For the text-containing cell, return its midpoint in (X, Y) coordinate format. 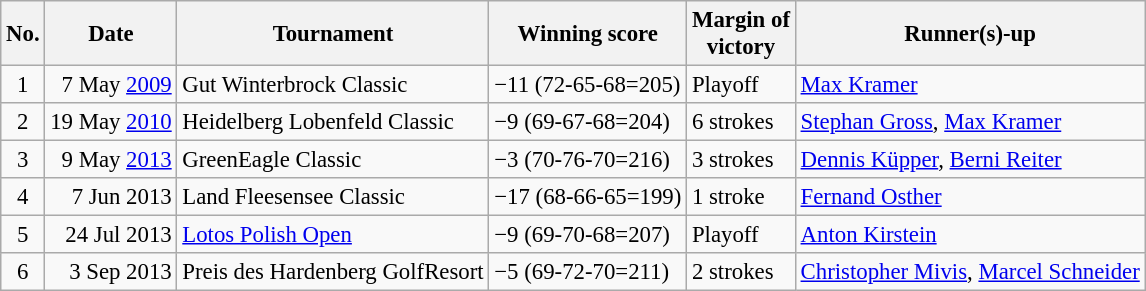
24 Jul 2013 (111, 235)
Fernand Osther (970, 197)
Anton Kirstein (970, 235)
9 May 2013 (111, 160)
2 (23, 122)
Runner(s)-up (970, 34)
Margin ofvictory (742, 34)
−9 (69-67-68=204) (588, 122)
Max Kramer (970, 85)
5 (23, 235)
Winning score (588, 34)
Stephan Gross, Max Kramer (970, 122)
−11 (72-65-68=205) (588, 85)
1 (23, 85)
7 Jun 2013 (111, 197)
GreenEagle Classic (333, 160)
No. (23, 34)
3 strokes (742, 160)
Heidelberg Lobenfeld Classic (333, 122)
Date (111, 34)
Land Fleesensee Classic (333, 197)
3 (23, 160)
4 (23, 197)
1 stroke (742, 197)
−9 (69-70-68=207) (588, 235)
Tournament (333, 34)
6 strokes (742, 122)
7 May 2009 (111, 85)
19 May 2010 (111, 122)
Lotos Polish Open (333, 235)
Gut Winterbrock Classic (333, 85)
−3 (70-76-70=216) (588, 160)
−17 (68-66-65=199) (588, 197)
Dennis Küpper, Berni Reiter (970, 160)
